Search for the cell housing the specified text and yield its (X, Y) center coordinate. 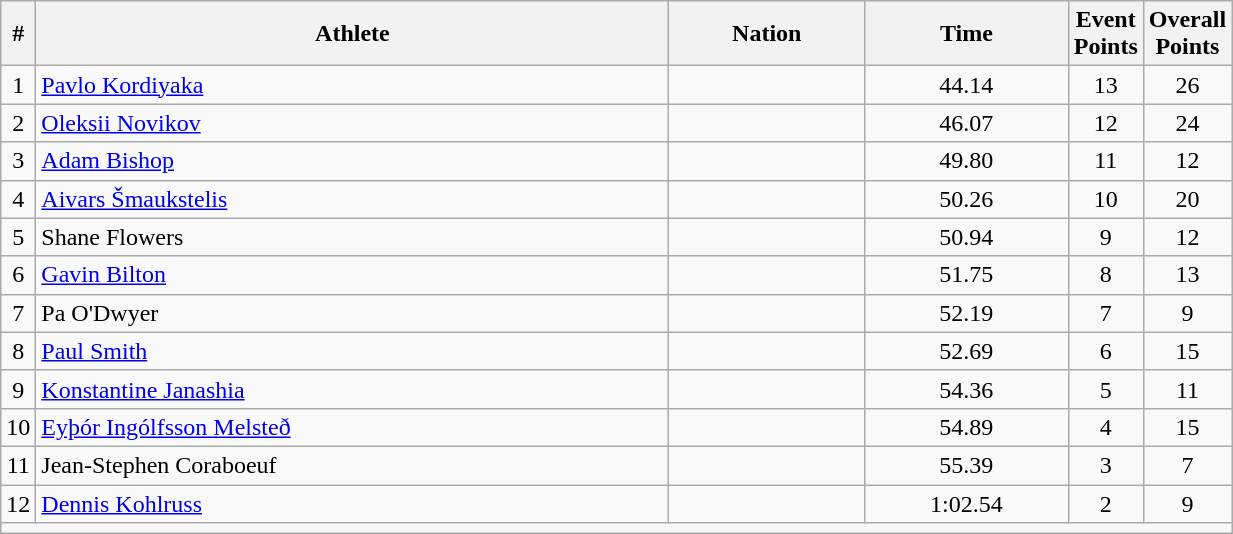
49.80 (967, 161)
26 (1187, 85)
Konstantine Janashia (352, 389)
Event Points (1106, 34)
54.89 (967, 427)
52.69 (967, 351)
50.26 (967, 199)
44.14 (967, 85)
Time (967, 34)
Eyþór Ingólfsson Melsteð (352, 427)
Aivars Šmaukstelis (352, 199)
Nation (767, 34)
Overall Points (1187, 34)
Pa O'Dwyer (352, 313)
# (18, 34)
52.19 (967, 313)
50.94 (967, 237)
55.39 (967, 465)
1:02.54 (967, 503)
54.36 (967, 389)
Oleksii Novikov (352, 123)
Gavin Bilton (352, 275)
Paul Smith (352, 351)
Athlete (352, 34)
51.75 (967, 275)
20 (1187, 199)
Adam Bishop (352, 161)
Jean-Stephen Coraboeuf (352, 465)
1 (18, 85)
Shane Flowers (352, 237)
24 (1187, 123)
46.07 (967, 123)
Pavlo Kordiyaka (352, 85)
Dennis Kohlruss (352, 503)
